Find where the given text appears and provide that cell's center as [X, Y] coordinate. 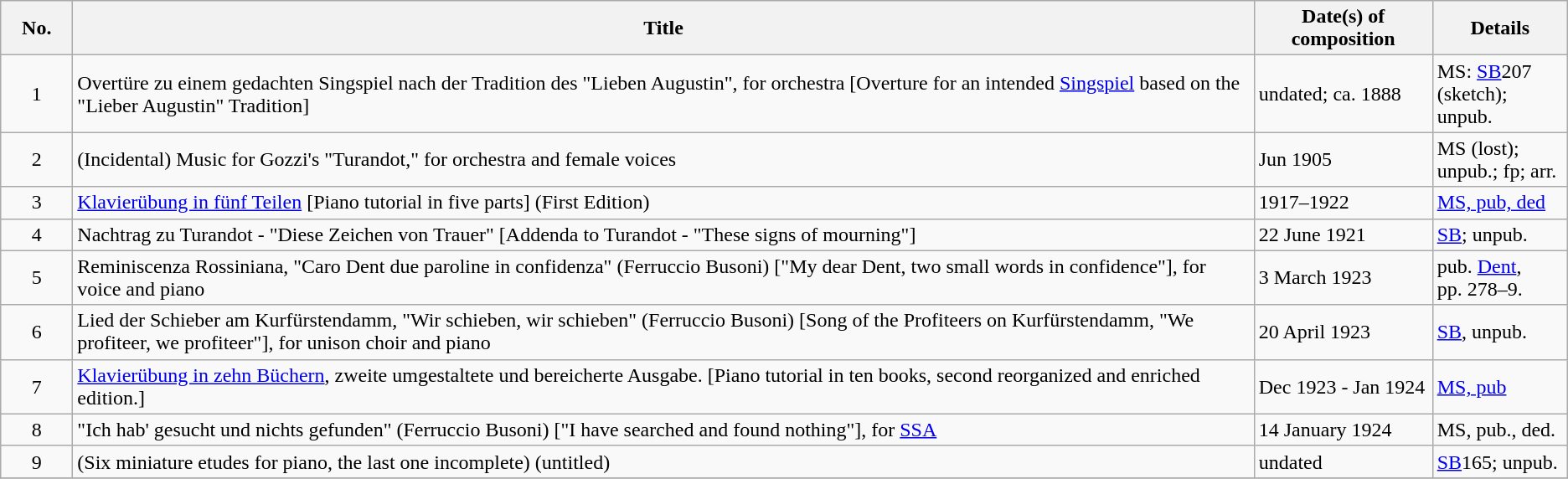
5 [37, 278]
Nachtrag zu Turandot - "Diese Zeichen von Trauer" [Addenda to Turandot - "These signs of mourning"] [663, 234]
2 [37, 159]
MS, pub, ded [1499, 203]
SB; unpub. [1499, 234]
3 March 1923 [1344, 278]
22 June 1921 [1344, 234]
6 [37, 332]
"Ich hab' gesucht und nichts gefunden" (Ferruccio Busoni) ["I have searched and found nothing"], for SSA [663, 430]
Details [1499, 28]
undated; ca. 1888 [1344, 94]
Date(s) of composition [1344, 28]
Jun 1905 [1344, 159]
7 [37, 387]
14 January 1924 [1344, 430]
MS, pub [1499, 387]
4 [37, 234]
MS (lost); unpub.; fp; arr. [1499, 159]
Title [663, 28]
Dec 1923 - Jan 1924 [1344, 387]
MS, pub., ded. [1499, 430]
9 [37, 461]
(Incidental) Music for Gozzi's "Turandot," for orchestra and female voices [663, 159]
20 April 1923 [1344, 332]
1 [37, 94]
3 [37, 203]
SB, unpub. [1499, 332]
undated [1344, 461]
MS: SB207 (sketch); unpub. [1499, 94]
8 [37, 430]
Klavierübung in fünf Teilen [Piano tutorial in five parts] (First Edition) [663, 203]
pub. Dent, pp. 278–9. [1499, 278]
(Six miniature etudes for piano, the last one incomplete) (untitled) [663, 461]
1917–1922 [1344, 203]
Klavierübung in zehn Büchern, zweite umgestaltete und bereicherte Ausgabe. [Piano tutorial in ten books, second reorganized and enriched edition.] [663, 387]
No. [37, 28]
SB165; unpub. [1499, 461]
